For the text-containing cell, return its midpoint in (x, y) coordinate format. 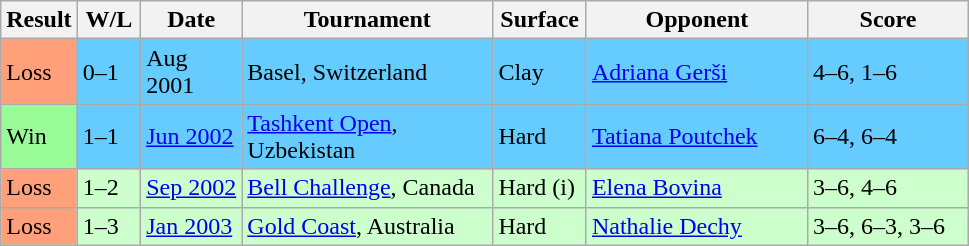
Surface (540, 20)
Gold Coast, Australia (368, 226)
0–1 (109, 72)
3–6, 4–6 (888, 188)
Result (39, 20)
Aug 2001 (192, 72)
Bell Challenge, Canada (368, 188)
1–2 (109, 188)
Nathalie Dechy (696, 226)
Jun 2002 (192, 136)
Tashkent Open, Uzbekistan (368, 136)
Clay (540, 72)
3–6, 6–3, 3–6 (888, 226)
Basel, Switzerland (368, 72)
Tournament (368, 20)
1–3 (109, 226)
Win (39, 136)
Date (192, 20)
Opponent (696, 20)
Sep 2002 (192, 188)
Tatiana Poutchek (696, 136)
Hard (i) (540, 188)
Jan 2003 (192, 226)
4–6, 1–6 (888, 72)
Elena Bovina (696, 188)
Adriana Gerši (696, 72)
Score (888, 20)
W/L (109, 20)
1–1 (109, 136)
6–4, 6–4 (888, 136)
